Locate the cell with the specified text and output its [x, y] center coordinate. 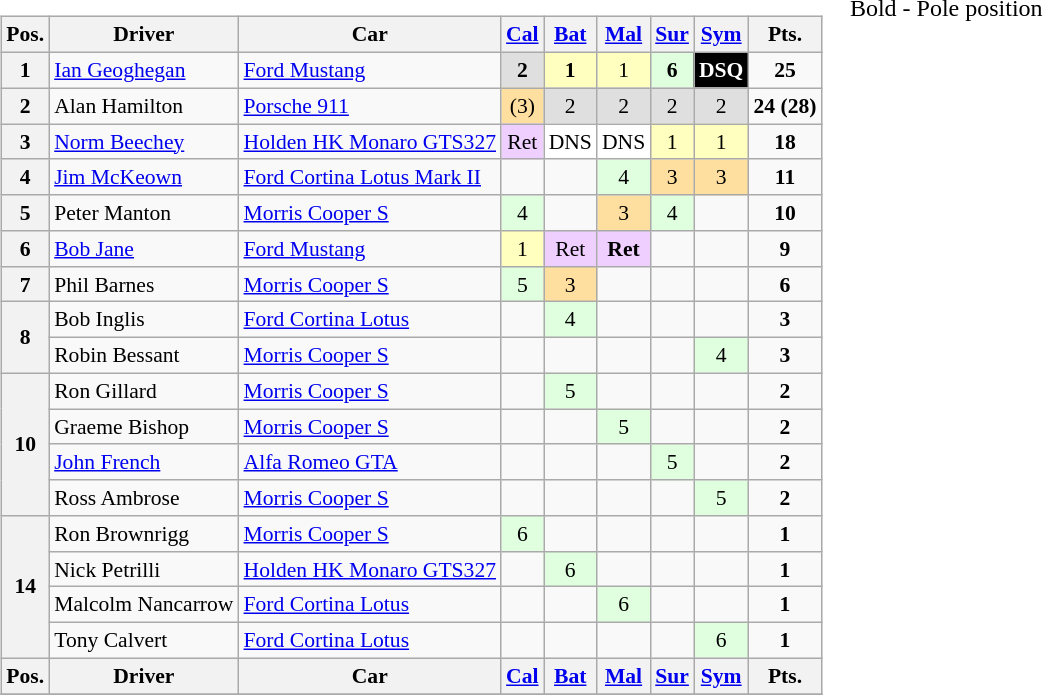
8 [25, 338]
Graeme Bishop [144, 427]
14 [25, 587]
Norm Beechey [144, 142]
Ross Ambrose [144, 498]
Nick Petrilli [144, 569]
Bob Inglis [144, 320]
Ford Cortina Lotus Mark II [370, 177]
Ian Geoghegan [144, 70]
Malcolm Nancarrow [144, 605]
11 [784, 177]
Ron Brownrigg [144, 534]
Peter Manton [144, 213]
Phil Barnes [144, 284]
(3) [522, 106]
24 (28) [784, 106]
Ron Gillard [144, 391]
Alfa Romeo GTA [370, 462]
9 [784, 249]
Jim McKeown [144, 177]
Robin Bessant [144, 355]
Porsche 911 [370, 106]
7 [25, 284]
18 [784, 142]
John French [144, 462]
DSQ [722, 70]
Bob Jane [144, 249]
Alan Hamilton [144, 106]
Tony Calvert [144, 640]
25 [784, 70]
